For the text-containing cell, return its midpoint in (X, Y) coordinate format. 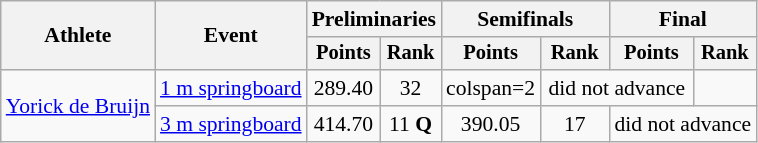
3 m springboard (231, 124)
Preliminaries (374, 19)
32 (410, 88)
Yorick de Bruijn (78, 106)
Semifinals (525, 19)
414.70 (344, 124)
Athlete (78, 36)
Final (682, 19)
17 (574, 124)
Event (231, 36)
1 m springboard (231, 88)
289.40 (344, 88)
colspan=2 (490, 88)
11 Q (410, 124)
390.05 (490, 124)
